For the text-containing cell, return its midpoint in [x, y] coordinate format. 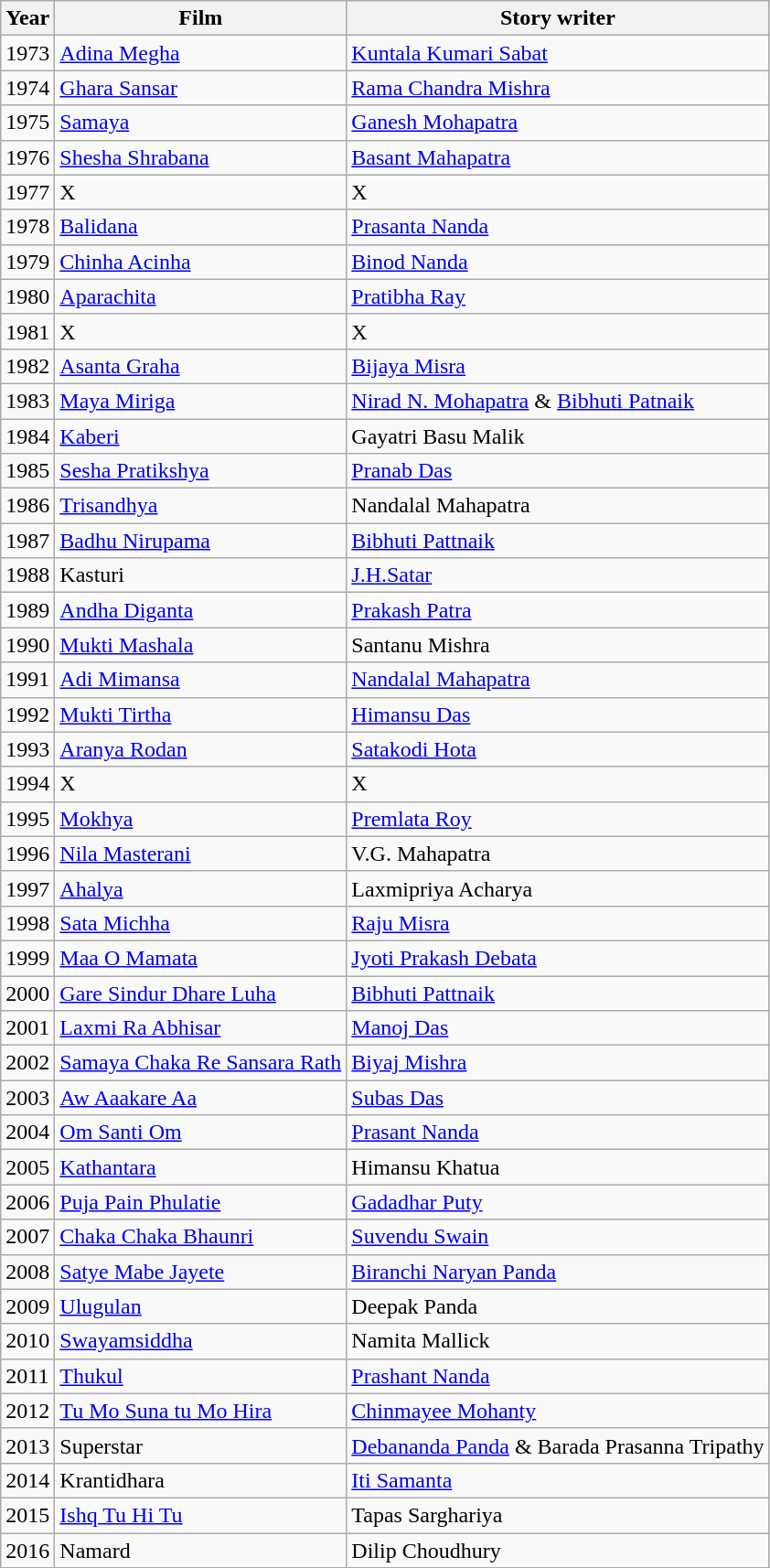
1988 [27, 575]
Balidana [201, 227]
Samaya Chaka Re Sansara Rath [201, 1063]
Subas Das [558, 1098]
1991 [27, 680]
1986 [27, 506]
Mokhya [201, 819]
1987 [27, 541]
Prakash Patra [558, 610]
Aparachita [201, 296]
Andha Diganta [201, 610]
1992 [27, 714]
Tu Mo Suna tu Mo Hira [201, 1411]
Rama Chandra Mishra [558, 88]
J.H.Satar [558, 575]
Raju Misra [558, 923]
1985 [27, 471]
1979 [27, 262]
Santanu Mishra [558, 645]
1975 [27, 123]
Mukti Mashala [201, 645]
Chinha Acinha [201, 262]
Satye Mabe Jayete [201, 1272]
Namita Mallick [558, 1341]
Samaya [201, 123]
2010 [27, 1341]
Krantidhara [201, 1480]
Jyoti Prakash Debata [558, 958]
2009 [27, 1306]
1997 [27, 888]
Biyaj Mishra [558, 1063]
Pratibha Ray [558, 296]
Laxmipriya Acharya [558, 888]
1974 [27, 88]
2013 [27, 1445]
Namard [201, 1551]
Aranya Rodan [201, 749]
Basant Mahapatra [558, 157]
Suvendu Swain [558, 1237]
Satakodi Hota [558, 749]
Trisandhya [201, 506]
Year [27, 18]
1978 [27, 227]
Pranab Das [558, 471]
Gadadhar Puty [558, 1202]
Iti Samanta [558, 1480]
Story writer [558, 18]
1981 [27, 331]
1999 [27, 958]
Maa O Mamata [201, 958]
Sata Michha [201, 923]
Superstar [201, 1445]
Premlata Roy [558, 819]
Chaka Chaka Bhaunri [201, 1237]
Prasanta Nanda [558, 227]
1989 [27, 610]
Adina Megha [201, 53]
Puja Pain Phulatie [201, 1202]
1984 [27, 436]
Debananda Panda & Barada Prasanna Tripathy [558, 1445]
Kuntala Kumari Sabat [558, 53]
2003 [27, 1098]
2015 [27, 1515]
Asanta Graha [201, 366]
2006 [27, 1202]
Biranchi Naryan Panda [558, 1272]
Nirad N. Mohapatra & Bibhuti Patnaik [558, 401]
Film [201, 18]
2011 [27, 1376]
Om Santi Om [201, 1133]
Himansu Khatua [558, 1167]
2002 [27, 1063]
Ulugulan [201, 1306]
2014 [27, 1480]
Thukul [201, 1376]
Kasturi [201, 575]
Laxmi Ra Abhisar [201, 1028]
2001 [27, 1028]
Ishq Tu Hi Tu [201, 1515]
1982 [27, 366]
1983 [27, 401]
Shesha Shrabana [201, 157]
Binod Nanda [558, 262]
Tapas Sarghariya [558, 1515]
Sesha Pratikshya [201, 471]
Ganesh Mohapatra [558, 123]
1973 [27, 53]
Ahalya [201, 888]
Mukti Tirtha [201, 714]
Gayatri Basu Malik [558, 436]
Himansu Das [558, 714]
Bijaya Misra [558, 366]
Swayamsiddha [201, 1341]
Badhu Nirupama [201, 541]
Prasant Nanda [558, 1133]
Gare Sindur Dhare Luha [201, 993]
Nila Masterani [201, 854]
V.G. Mahapatra [558, 854]
Dilip Choudhury [558, 1551]
Manoj Das [558, 1028]
1980 [27, 296]
1977 [27, 192]
Maya Miriga [201, 401]
2000 [27, 993]
Aw Aaakare Aa [201, 1098]
1998 [27, 923]
2012 [27, 1411]
Prashant Nanda [558, 1376]
Adi Mimansa [201, 680]
2004 [27, 1133]
2008 [27, 1272]
2005 [27, 1167]
1996 [27, 854]
1993 [27, 749]
2007 [27, 1237]
2016 [27, 1551]
Deepak Panda [558, 1306]
1990 [27, 645]
1995 [27, 819]
1976 [27, 157]
Kaberi [201, 436]
Ghara Sansar [201, 88]
Chinmayee Mohanty [558, 1411]
1994 [27, 784]
Kathantara [201, 1167]
